Pinpoint the cell where the given text exists, returning its (x, y) midpoint coordinate. 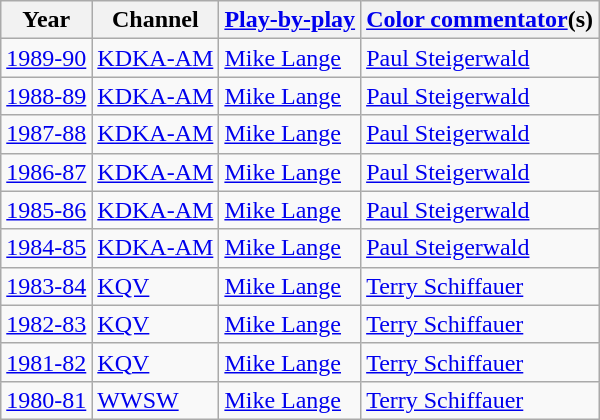
Channel (156, 20)
1982-83 (46, 324)
1980-81 (46, 400)
Year (46, 20)
1983-84 (46, 286)
1986-87 (46, 172)
1981-82 (46, 362)
1984-85 (46, 248)
Color commentator(s) (480, 20)
1987-88 (46, 134)
1985-86 (46, 210)
WWSW (156, 400)
Play-by-play (290, 20)
1988-89 (46, 96)
1989-90 (46, 58)
